For the text-containing cell, return its midpoint in [X, Y] coordinate format. 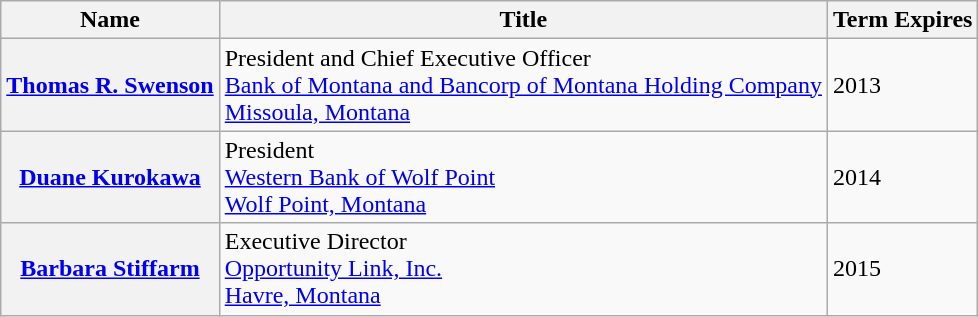
2014 [903, 177]
PresidentWestern Bank of Wolf PointWolf Point, Montana [523, 177]
Title [523, 20]
Executive DirectorOpportunity Link, Inc.Havre, Montana [523, 269]
2013 [903, 85]
Term Expires [903, 20]
Barbara Stiffarm [110, 269]
Duane Kurokawa [110, 177]
President and Chief Executive OfficerBank of Montana and Bancorp of Montana Holding CompanyMissoula, Montana [523, 85]
Name [110, 20]
Thomas R. Swenson [110, 85]
2015 [903, 269]
